Detect which cell encompasses the target text, then output its (x, y) center coordinate. 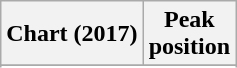
Peakposition (189, 34)
Chart (2017) (72, 34)
